Return (x, y) of the center of cell containing provided text 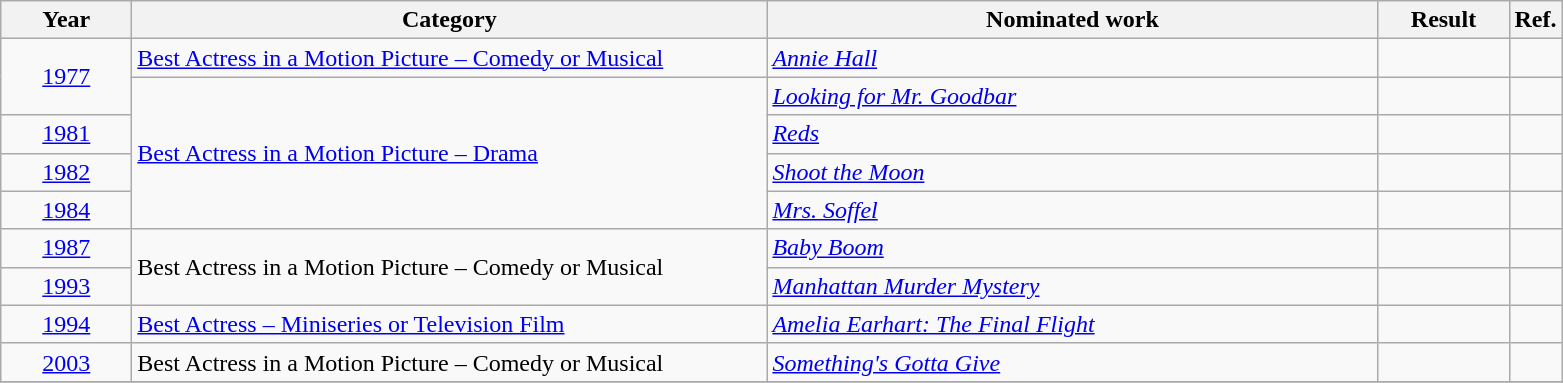
Something's Gotta Give (1072, 362)
Shoot the Moon (1072, 172)
Best Actress – Miniseries or Television Film (450, 324)
Year (66, 20)
2003 (66, 362)
Best Actress in a Motion Picture – Drama (450, 153)
1993 (66, 286)
Manhattan Murder Mystery (1072, 286)
Ref. (1536, 20)
Category (450, 20)
1981 (66, 134)
Looking for Mr. Goodbar (1072, 96)
Result (1444, 20)
1982 (66, 172)
Nominated work (1072, 20)
Reds (1072, 134)
Baby Boom (1072, 248)
Amelia Earhart: The Final Flight (1072, 324)
Annie Hall (1072, 58)
Mrs. Soffel (1072, 210)
1984 (66, 210)
1977 (66, 77)
1994 (66, 324)
1987 (66, 248)
